Find where the given text appears and provide that cell's center as [X, Y] coordinate. 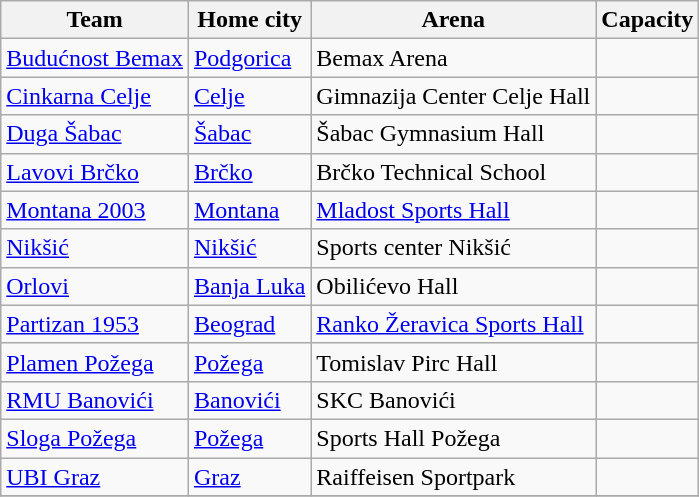
Sports Hall Požega [454, 438]
Montana 2003 [95, 210]
Partizan 1953 [95, 324]
Raiffeisen Sportpark [454, 477]
Budućnost Bemax [95, 58]
Graz [249, 477]
Orlovi [95, 286]
Podgorica [249, 58]
Team [95, 20]
Brčko [249, 172]
Celje [249, 96]
Šabac Gymnasium Hall [454, 134]
Banja Luka [249, 286]
Obilićevo Hall [454, 286]
Arena [454, 20]
Sloga Požega [95, 438]
Lavovi Brčko [95, 172]
RMU Banovići [95, 400]
Beograd [249, 324]
Cinkarna Celje [95, 96]
Šabac [249, 134]
SKC Banovići [454, 400]
Banovići [249, 400]
Plamen Požega [95, 362]
Gimnazija Center Celje Hall [454, 96]
Capacity [648, 20]
Home city [249, 20]
Sports center Nikšić [454, 248]
Tomislav Pirc Hall [454, 362]
Duga Šabac [95, 134]
Ranko Žeravica Sports Hall [454, 324]
UBI Graz [95, 477]
Bemax Arena [454, 58]
Montana [249, 210]
Brčko Technical School [454, 172]
Mladost Sports Hall [454, 210]
